Identify which cell holds the provided text, then report its (X, Y) central coordinate. 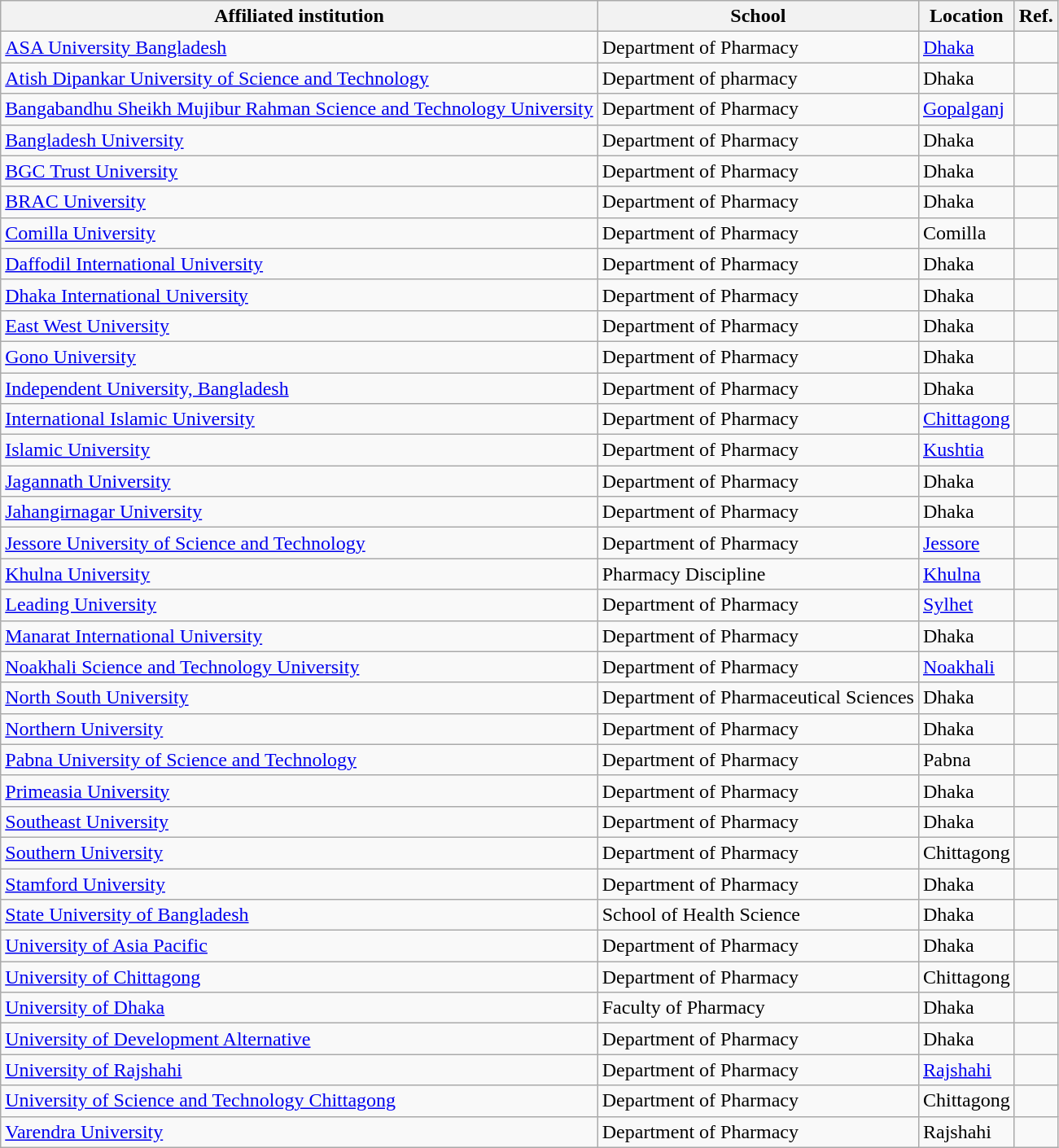
Varendra University (300, 1132)
School (758, 16)
University of Dhaka (300, 1008)
BRAC University (300, 202)
University of Rajshahi (300, 1070)
Khulna University (300, 574)
Comilla University (300, 233)
Gono University (300, 357)
University of Asia Pacific (300, 946)
University of Chittagong (300, 977)
ASA University Bangladesh (300, 47)
Pabna University of Science and Technology (300, 760)
Manarat International University (300, 636)
Islamic University (300, 450)
Jessore (966, 543)
Pharmacy Discipline (758, 574)
Faculty of Pharmacy (758, 1008)
Department of pharmacy (758, 78)
Daffodil International University (300, 264)
Stamford University (300, 883)
Noakhali Science and Technology University (300, 667)
Pabna (966, 760)
Southeast University (300, 822)
Ref. (1035, 16)
Jagannath University (300, 481)
Primeasia University (300, 791)
East West University (300, 326)
Department of Pharmaceutical Sciences (758, 698)
University of Development Alternative (300, 1039)
Bangabandhu Sheikh Mujibur Rahman Science and Technology University (300, 109)
Southern University (300, 852)
Independent University, Bangladesh (300, 388)
Atish Dipankar University of Science and Technology (300, 78)
University of Science and Technology Chittagong (300, 1101)
Dhaka International University (300, 295)
BGC Trust University (300, 171)
International Islamic University (300, 419)
Gopalganj (966, 109)
Jessore University of Science and Technology (300, 543)
Jahangirnagar University (300, 512)
Noakhali (966, 667)
Khulna (966, 574)
Comilla (966, 233)
Kushtia (966, 450)
North South University (300, 698)
Bangladesh University (300, 140)
Location (966, 16)
Sylhet (966, 605)
Affiliated institution (300, 16)
Leading University (300, 605)
Northern University (300, 729)
School of Health Science (758, 915)
State University of Bangladesh (300, 915)
